Find where the given text appears and provide that cell's center as (x, y) coordinate. 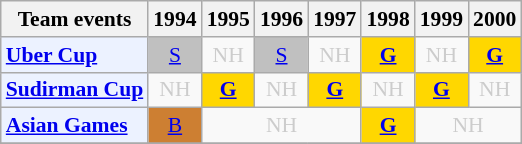
Uber Cup (75, 55)
1997 (334, 19)
1996 (282, 19)
1994 (174, 19)
2000 (494, 19)
Team events (75, 19)
Asian Games (75, 126)
1995 (228, 19)
1999 (442, 19)
1998 (388, 19)
Sudirman Cup (75, 90)
B (174, 126)
